Locate the cell with the specified text and output its [X, Y] center coordinate. 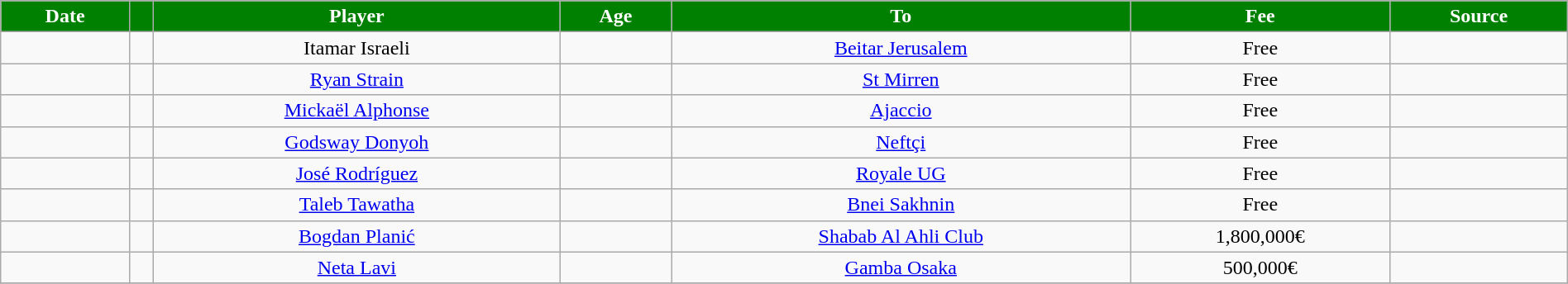
José Rodríguez [357, 173]
Gamba Osaka [901, 267]
Player [357, 17]
1,800,000€ [1260, 236]
Beitar Jerusalem [901, 48]
Mickaël Alphonse [357, 111]
Bnei Sakhnin [901, 205]
Shabab Al Ahli Club [901, 236]
Fee [1260, 17]
Neftçi [901, 142]
Source [1479, 17]
Bogdan Planić [357, 236]
Date [65, 17]
Taleb Tawatha [357, 205]
Age [615, 17]
To [901, 17]
Neta Lavi [357, 267]
Ryan Strain [357, 79]
Royale UG [901, 173]
Ajaccio [901, 111]
St Mirren [901, 79]
500,000€ [1260, 267]
Godsway Donyoh [357, 142]
Itamar Israeli [357, 48]
